Provide the (X, Y) coordinate of the cell's center where the given text is located.  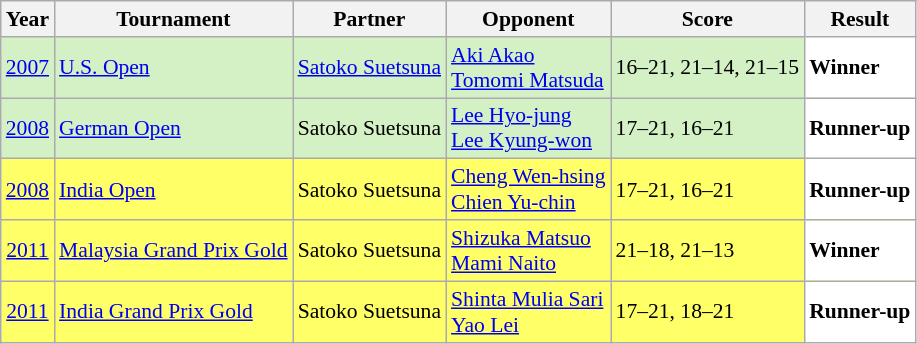
Shinta Mulia Sari Yao Lei (528, 312)
Tournament (174, 19)
2007 (28, 68)
Year (28, 19)
Shizuka Matsuo Mami Naito (528, 250)
India Open (174, 190)
Opponent (528, 19)
Lee Hyo-jung Lee Kyung-won (528, 128)
Aki Akao Tomomi Matsuda (528, 68)
U.S. Open (174, 68)
17–21, 18–21 (708, 312)
German Open (174, 128)
Partner (370, 19)
Result (860, 19)
India Grand Prix Gold (174, 312)
Malaysia Grand Prix Gold (174, 250)
16–21, 21–14, 21–15 (708, 68)
21–18, 21–13 (708, 250)
Score (708, 19)
Cheng Wen-hsing Chien Yu-chin (528, 190)
